Return [x, y] of the center of cell containing provided text 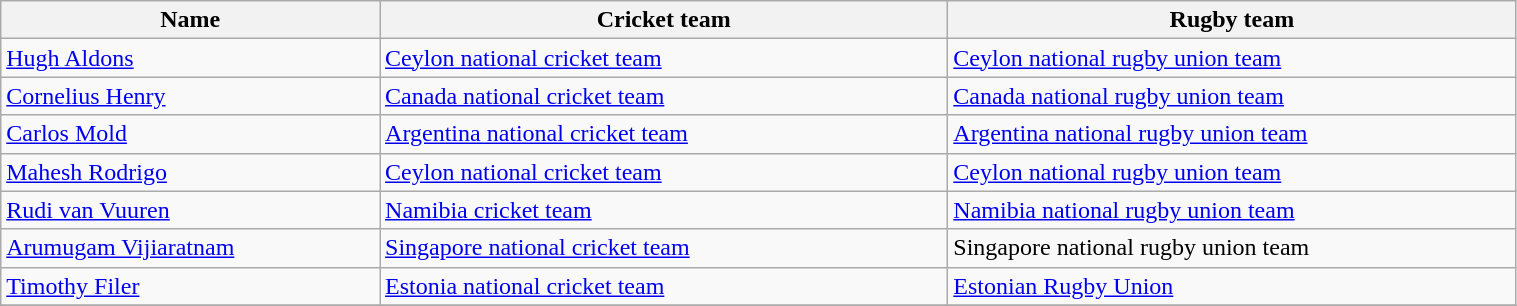
Hugh Aldons [190, 58]
Carlos Mold [190, 134]
Rudi van Vuuren [190, 210]
Name [190, 20]
Canada national rugby union team [1232, 96]
Cornelius Henry [190, 96]
Cricket team [664, 20]
Namibia cricket team [664, 210]
Singapore national cricket team [664, 248]
Rugby team [1232, 20]
Estonian Rugby Union [1232, 286]
Argentina national rugby union team [1232, 134]
Namibia national rugby union team [1232, 210]
Estonia national cricket team [664, 286]
Mahesh Rodrigo [190, 172]
Canada national cricket team [664, 96]
Singapore national rugby union team [1232, 248]
Argentina national cricket team [664, 134]
Arumugam Vijiaratnam [190, 248]
Timothy Filer [190, 286]
